Return the [X, Y] coordinate for the center point of the cell that contains the specified text.  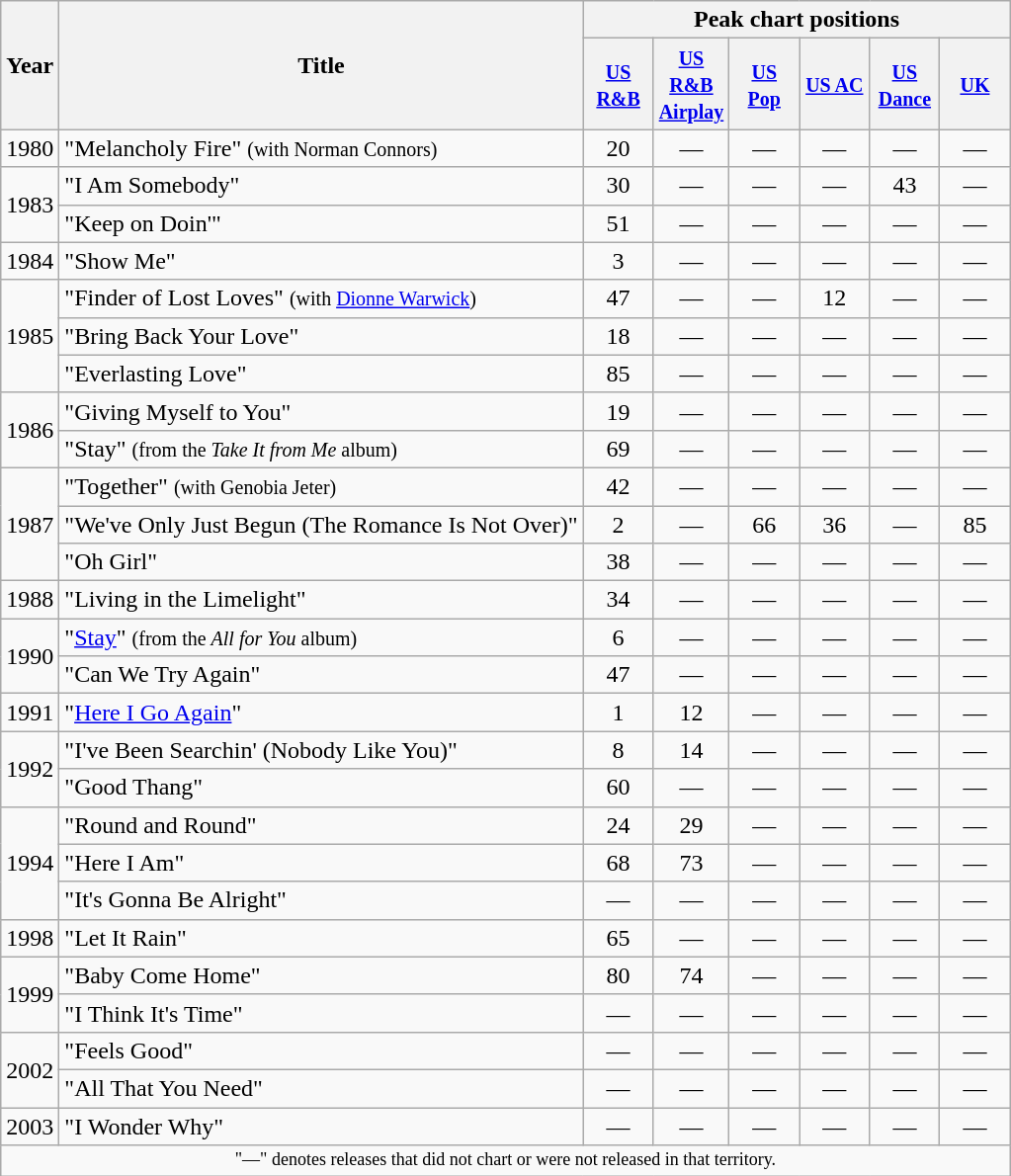
"Here I Go Again" [321, 713]
"Stay" (from the All for You album) [321, 637]
"Everlasting Love" [321, 374]
"Here I Am" [321, 863]
1986 [30, 430]
"I've Been Searchin' (Nobody Like You)" [321, 750]
43 [905, 186]
"Feels Good" [321, 1050]
2 [619, 525]
14 [692, 750]
"Oh Girl" [321, 562]
38 [619, 562]
2003 [30, 1126]
36 [834, 525]
"All That You Need" [321, 1088]
1994 [30, 863]
1987 [30, 524]
"Round and Round" [321, 825]
60 [619, 788]
"Let It Rain" [321, 938]
1991 [30, 713]
24 [619, 825]
"I Think It's Time" [321, 1013]
1988 [30, 600]
"We've Only Just Begun (The Romance Is Not Over)" [321, 525]
"Stay" (from the Take It from Me album) [321, 449]
Year [30, 65]
29 [692, 825]
80 [619, 975]
"It's Gonna Be Alright" [321, 900]
"Baby Come Home" [321, 975]
66 [765, 525]
19 [619, 411]
UK [974, 84]
US R&B [619, 84]
1983 [30, 205]
"Together" (with Genobia Jeter) [321, 486]
3 [619, 261]
"Keep on Doin'" [321, 223]
US Pop [765, 84]
"I Wonder Why" [321, 1126]
51 [619, 223]
"Good Thang" [321, 788]
US AC [834, 84]
US Dance [905, 84]
68 [619, 863]
"Can We Try Again" [321, 675]
6 [619, 637]
"Giving Myself to You" [321, 411]
Peak chart positions [797, 20]
1990 [30, 656]
1992 [30, 769]
8 [619, 750]
1985 [30, 336]
30 [619, 186]
1999 [30, 994]
1998 [30, 938]
2002 [30, 1069]
1984 [30, 261]
69 [619, 449]
74 [692, 975]
65 [619, 938]
US R&B Airplay [692, 84]
"I Am Somebody" [321, 186]
"Living in the Limelight" [321, 600]
Title [321, 65]
42 [619, 486]
"Bring Back Your Love" [321, 336]
20 [619, 148]
18 [619, 336]
"Show Me" [321, 261]
"Finder of Lost Loves" (with Dionne Warwick) [321, 298]
73 [692, 863]
1980 [30, 148]
34 [619, 600]
1 [619, 713]
— [974, 900]
"Melancholy Fire" (with Norman Connors) [321, 148]
"—" denotes releases that did not chart or were not released in that territory. [506, 1160]
